Identify which cell holds the provided text, then report its [x, y] central coordinate. 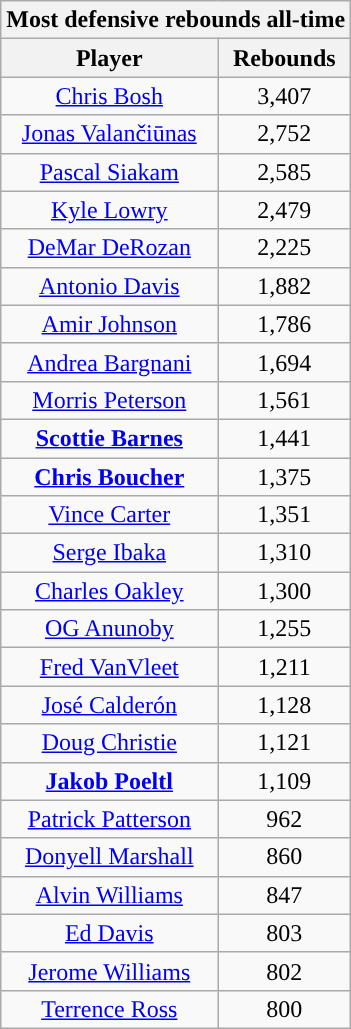
Jakob Poeltl [110, 781]
Fred VanVleet [110, 667]
2,479 [284, 210]
962 [284, 819]
Jerome Williams [110, 971]
Amir Johnson [110, 324]
Rebounds [284, 58]
Charles Oakley [110, 591]
Chris Boucher [110, 477]
1,882 [284, 286]
1,351 [284, 515]
1,694 [284, 362]
1,255 [284, 629]
2,585 [284, 172]
1,310 [284, 553]
Doug Christie [110, 743]
Alvin Williams [110, 895]
1,300 [284, 591]
800 [284, 1009]
Chris Bosh [110, 96]
Player [110, 58]
1,128 [284, 705]
3,407 [284, 96]
803 [284, 933]
Kyle Lowry [110, 210]
Terrence Ross [110, 1009]
Serge Ibaka [110, 553]
Ed Davis [110, 933]
Most defensive rebounds all-time [176, 20]
OG Anunoby [110, 629]
Pascal Siakam [110, 172]
Jonas Valančiūnas [110, 134]
José Calderón [110, 705]
1,109 [284, 781]
1,121 [284, 743]
802 [284, 971]
1,375 [284, 477]
DeMar DeRozan [110, 248]
Scottie Barnes [110, 438]
2,225 [284, 248]
Vince Carter [110, 515]
Andrea Bargnani [110, 362]
Morris Peterson [110, 400]
860 [284, 857]
Patrick Patterson [110, 819]
1,211 [284, 667]
847 [284, 895]
1,441 [284, 438]
1,561 [284, 400]
Donyell Marshall [110, 857]
1,786 [284, 324]
2,752 [284, 134]
Antonio Davis [110, 286]
